For the text-containing cell, return its midpoint in (X, Y) coordinate format. 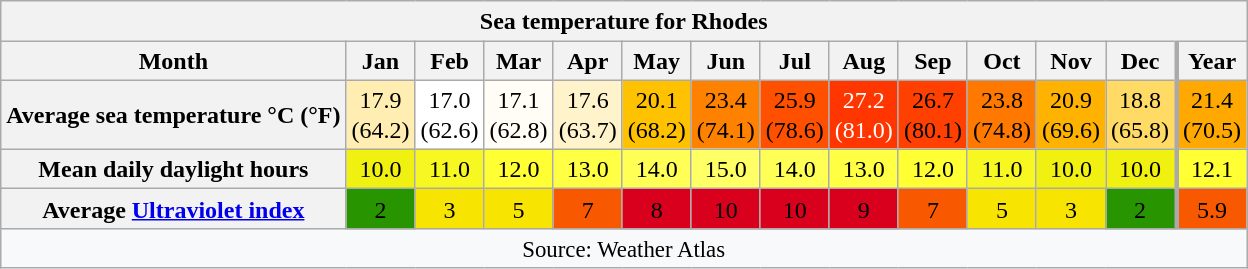
17.9(64.2) (380, 114)
Mean daily daylight hours (174, 169)
17.0(62.6) (450, 114)
Jun (726, 61)
Mar (518, 61)
Jul (794, 61)
12.1 (1212, 169)
26.7(80.1) (932, 114)
8 (656, 209)
Sep (932, 61)
Aug (864, 61)
23.8(74.8) (1002, 114)
Dec (1142, 61)
Oct (1002, 61)
20.1(68.2) (656, 114)
Nov (1070, 61)
5.9 (1212, 209)
17.1(62.8) (518, 114)
18.8(65.8) (1142, 114)
Year (1212, 61)
Average Ultraviolet index (174, 209)
Feb (450, 61)
Month (174, 61)
May (656, 61)
17.6(63.7) (588, 114)
20.9(69.6) (1070, 114)
Sea temperature for Rhodes (624, 21)
27.2(81.0) (864, 114)
Jan (380, 61)
21.4(70.5) (1212, 114)
9 (864, 209)
Apr (588, 61)
Average sea temperature °C (°F) (174, 114)
23.4(74.1) (726, 114)
Source: Weather Atlas (624, 248)
15.0 (726, 169)
25.9(78.6) (794, 114)
